Output the [X, Y] coordinate of the center of the cell containing the given text.  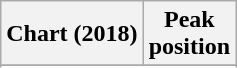
Peak position [189, 34]
Chart (2018) [72, 34]
